Extract the (X, Y) coordinate from the center of the cell holding the provided text.  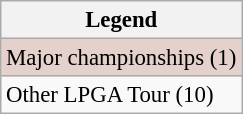
Other LPGA Tour (10) (122, 95)
Major championships (1) (122, 58)
Legend (122, 20)
